Return the (x, y) coordinate for the center point of the cell that contains the specified text.  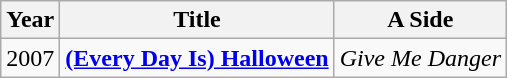
(Every Day Is) Halloween (197, 58)
2007 (30, 58)
Year (30, 20)
A Side (420, 20)
Title (197, 20)
Give Me Danger (420, 58)
